Determine the [x, y] coordinate at the center of the cell enclosing the given text.  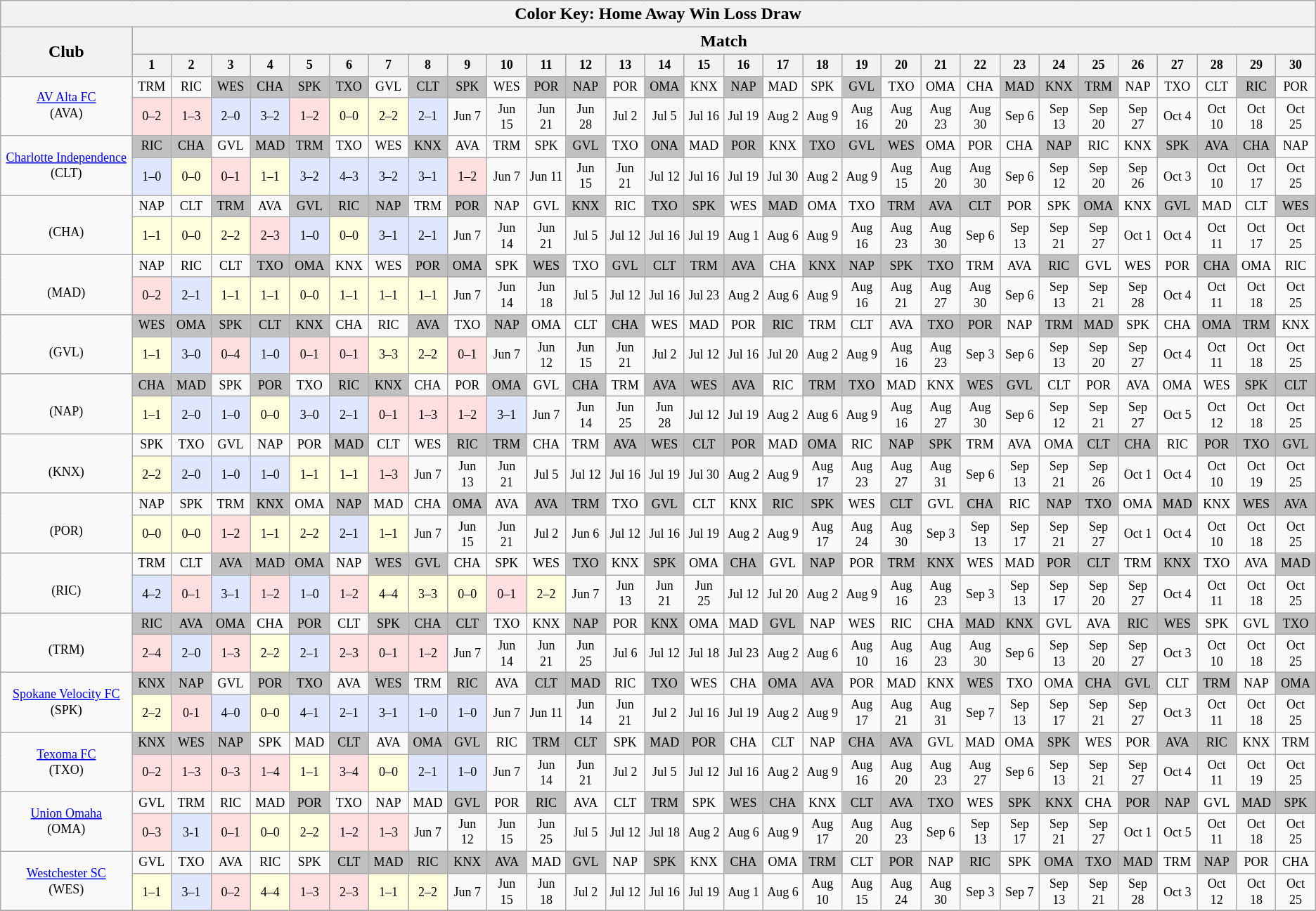
6 [349, 65]
Spokane Velocity FC(SPK) [66, 702]
4 [270, 65]
27 [1178, 65]
Club [66, 52]
29 [1256, 65]
(CHA) [66, 225]
3-1 [191, 832]
1 [152, 65]
7 [388, 65]
(RIC) [66, 583]
(MAD) [66, 285]
24 [1059, 65]
21 [941, 65]
Color Key: Home Away Win Loss Draw [658, 14]
4–3 [349, 176]
Jun 6 [586, 534]
9 [467, 65]
17 [783, 65]
30 [1296, 65]
AV Alta FC(AVA) [66, 105]
22 [980, 65]
11 [546, 65]
4–0 [231, 713]
4–2 [152, 594]
26 [1138, 65]
(NAP) [66, 403]
0–4 [231, 356]
Texoma FC(TXO) [66, 762]
2–4 [152, 654]
10 [507, 65]
(TRM) [66, 642]
(GVL) [66, 344]
2 [191, 65]
20 [901, 65]
15 [704, 65]
Charlotte Independence(CLT) [66, 166]
(KNX) [66, 464]
28 [1217, 65]
Jul 6 [625, 654]
12 [586, 65]
25 [1098, 65]
Union Omaha(OMA) [66, 821]
4–1 [309, 713]
5 [309, 65]
0-1 [191, 713]
(POR) [66, 523]
3 [231, 65]
14 [664, 65]
19 [862, 65]
3–4 [349, 773]
8 [428, 65]
1–4 [270, 773]
16 [743, 65]
18 [822, 65]
13 [625, 65]
ONA [664, 146]
23 [1019, 65]
Westchester SC(WES) [66, 881]
Match [724, 41]
